Pinpoint the cell where the given text exists, returning its [x, y] midpoint coordinate. 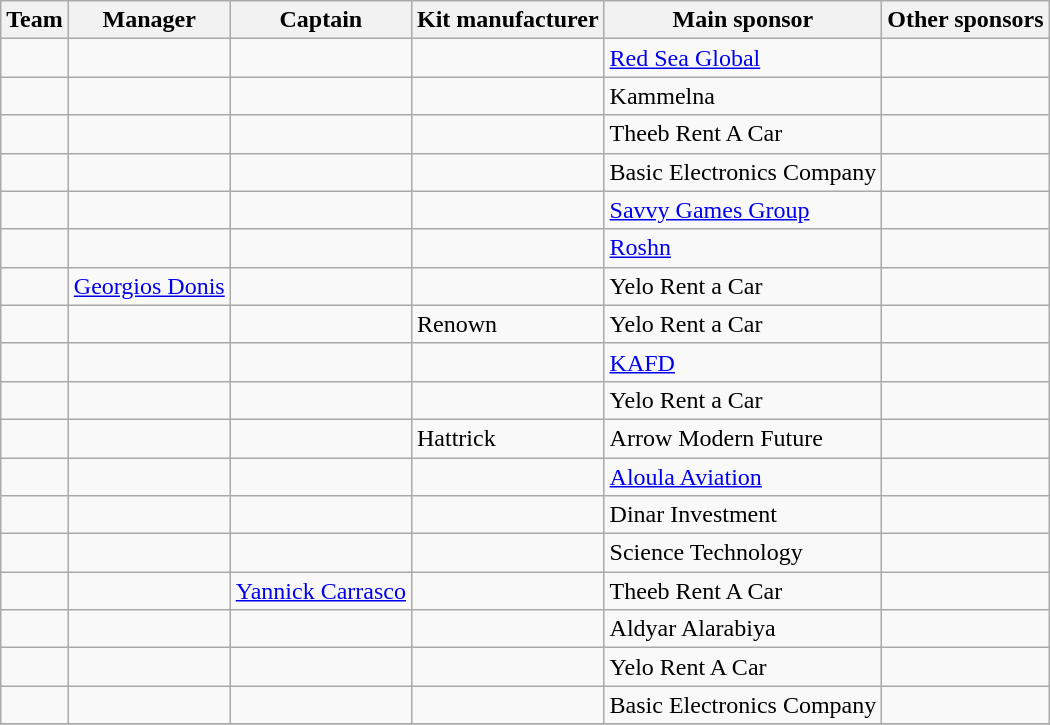
Main sponsor [743, 20]
Kit manufacturer [508, 20]
Yannick Carrasco [320, 591]
Manager [149, 20]
Roshn [743, 248]
Other sponsors [966, 20]
Renown [508, 324]
Dinar Investment [743, 515]
Aldyar Alarabiya [743, 629]
KAFD [743, 362]
Red Sea Global [743, 58]
Savvy Games Group [743, 210]
Georgios Donis [149, 286]
Arrow Modern Future [743, 438]
Kammelna [743, 96]
Yelo Rent A Car [743, 667]
Science Technology [743, 553]
Aloula Aviation [743, 477]
Team [35, 20]
Hattrick [508, 438]
Captain [320, 20]
